Scan for the cell matching the given text and deliver its (x, y) coordinate at center. 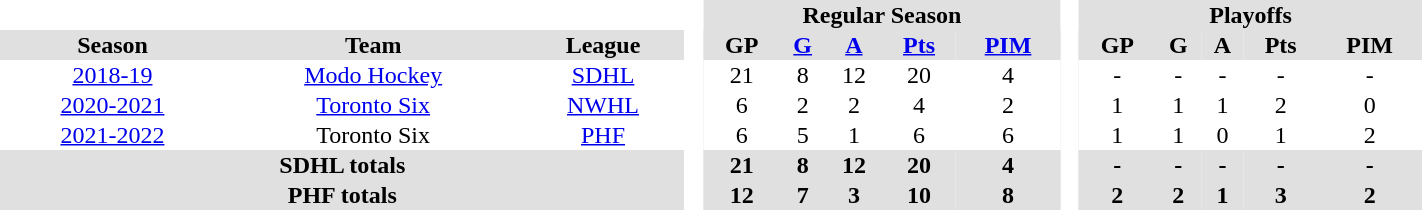
7 (803, 195)
NWHL (602, 105)
Playoffs (1250, 15)
Season (112, 45)
2018-19 (112, 75)
Modo Hockey (373, 75)
2021-2022 (112, 135)
SDHL (602, 75)
Regular Season (882, 15)
2020-2021 (112, 105)
Team (373, 45)
SDHL totals (342, 165)
10 (919, 195)
PHF totals (342, 195)
PHF (602, 135)
League (602, 45)
5 (803, 135)
